Search for the cell housing the specified text and yield its (x, y) center coordinate. 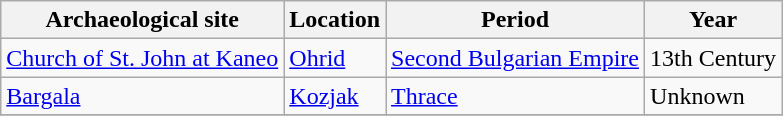
Thrace (516, 96)
Unknown (714, 96)
13th Century (714, 58)
Archaeological site (142, 20)
Bargala (142, 96)
Kozjak (335, 96)
Second Bulgarian Empire (516, 58)
Church of St. John at Kaneo (142, 58)
Year (714, 20)
Period (516, 20)
Ohrid (335, 58)
Location (335, 20)
